Determine the [x, y] coordinate at the center of the cell enclosing the given text.  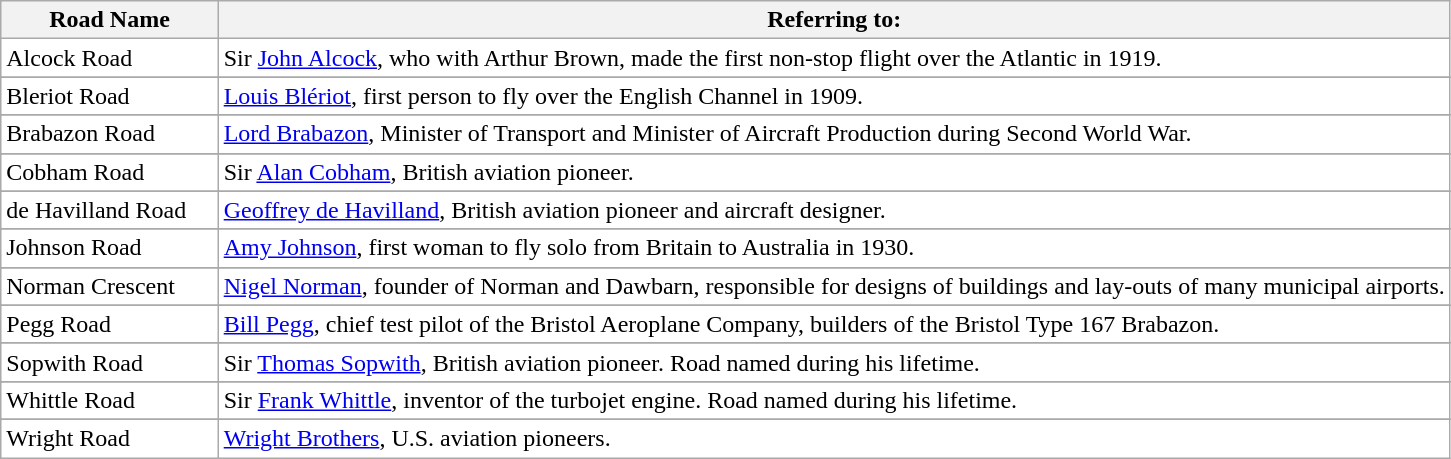
Brabazon Road [110, 134]
Johnson Road [110, 248]
Sopwith Road [110, 362]
Sir John Alcock, who with Arthur Brown, made the first non-stop flight over the Atlantic in 1919. [834, 58]
Geoffrey de Havilland, British aviation pioneer and aircraft designer. [834, 210]
Alcock Road [110, 58]
Bill Pegg, chief test pilot of the Bristol Aeroplane Company, builders of the Bristol Type 167 Brabazon. [834, 324]
Road Name [110, 20]
Norman Crescent [110, 286]
Sir Frank Whittle, inventor of the turbojet engine. Road named during his lifetime. [834, 400]
Bleriot Road [110, 96]
Cobham Road [110, 172]
Nigel Norman, founder of Norman and Dawbarn, responsible for designs of buildings and lay-outs of many municipal airports. [834, 286]
Amy Johnson, first woman to fly solo from Britain to Australia in 1930. [834, 248]
Pegg Road [110, 324]
Louis Blériot, first person to fly over the English Channel in 1909. [834, 96]
Lord Brabazon, Minister of Transport and Minister of Aircraft Production during Second World War. [834, 134]
de Havilland Road [110, 210]
Wright Brothers, U.S. aviation pioneers. [834, 438]
Sir Thomas Sopwith, British aviation pioneer. Road named during his lifetime. [834, 362]
Whittle Road [110, 400]
Referring to: [834, 20]
Sir Alan Cobham, British aviation pioneer. [834, 172]
Wright Road [110, 438]
